Output the [X, Y] coordinate of the center of the cell containing the given text.  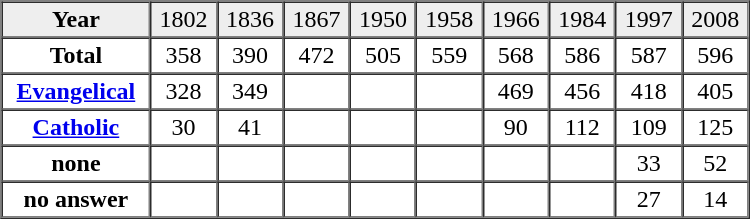
1867 [316, 20]
358 [183, 56]
586 [582, 56]
1966 [516, 20]
1958 [449, 20]
Year [76, 20]
349 [250, 92]
469 [516, 92]
2008 [716, 20]
33 [648, 164]
1836 [250, 20]
1950 [383, 20]
456 [582, 92]
125 [716, 128]
505 [383, 56]
596 [716, 56]
559 [449, 56]
41 [250, 128]
90 [516, 128]
30 [183, 128]
109 [648, 128]
Total [76, 56]
1984 [582, 20]
472 [316, 56]
14 [716, 200]
112 [582, 128]
1802 [183, 20]
Catholic [76, 128]
405 [716, 92]
27 [648, 200]
no answer [76, 200]
52 [716, 164]
418 [648, 92]
328 [183, 92]
none [76, 164]
1997 [648, 20]
568 [516, 56]
Evangelical [76, 92]
390 [250, 56]
587 [648, 56]
